For the text-containing cell, return its midpoint in [x, y] coordinate format. 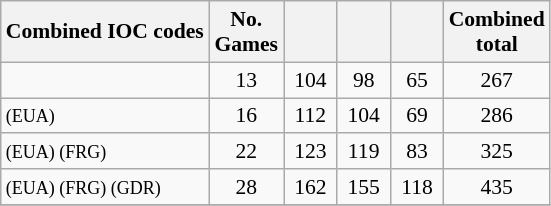
22 [246, 151]
69 [416, 116]
65 [416, 80]
Combined total [497, 32]
Combined IOC codes [105, 32]
83 [416, 151]
(EUA) (FRG) (GDR) [105, 187]
13 [246, 80]
112 [310, 116]
435 [497, 187]
119 [364, 151]
123 [310, 151]
286 [497, 116]
325 [497, 151]
(EUA) (FRG) [105, 151]
28 [246, 187]
(EUA) [105, 116]
16 [246, 116]
155 [364, 187]
98 [364, 80]
118 [416, 187]
267 [497, 80]
No. Games [246, 32]
162 [310, 187]
